Extract the [X, Y] coordinate from the center of the cell holding the provided text.  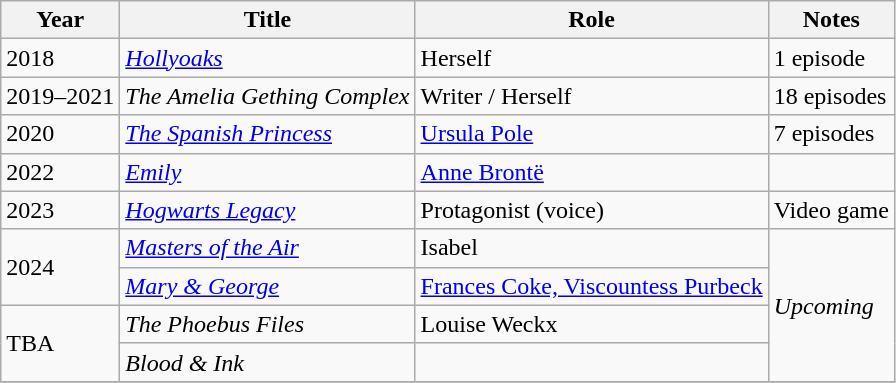
Hollyoaks [268, 58]
2019–2021 [60, 96]
Louise Weckx [592, 324]
Title [268, 20]
Notes [831, 20]
2023 [60, 210]
Writer / Herself [592, 96]
Blood & Ink [268, 362]
Year [60, 20]
2024 [60, 267]
Anne Brontë [592, 172]
Hogwarts Legacy [268, 210]
Frances Coke, Viscountess Purbeck [592, 286]
The Phoebus Files [268, 324]
Upcoming [831, 305]
2022 [60, 172]
Role [592, 20]
7 episodes [831, 134]
The Amelia Gething Complex [268, 96]
1 episode [831, 58]
Masters of the Air [268, 248]
The Spanish Princess [268, 134]
Herself [592, 58]
Video game [831, 210]
TBA [60, 343]
2020 [60, 134]
Emily [268, 172]
2018 [60, 58]
Protagonist (voice) [592, 210]
Mary & George [268, 286]
Ursula Pole [592, 134]
Isabel [592, 248]
18 episodes [831, 96]
